Determine the (X, Y) coordinate at the center of the cell enclosing the given text.  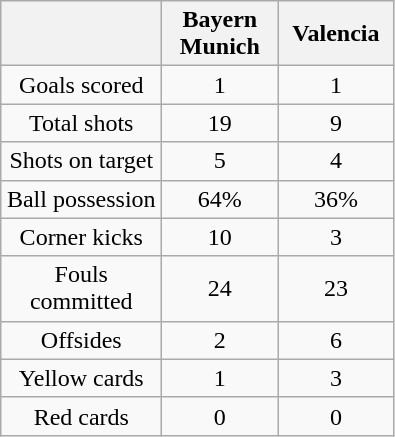
Offsides (82, 340)
23 (336, 288)
2 (220, 340)
64% (220, 199)
Goals scored (82, 85)
10 (220, 237)
Yellow cards (82, 378)
Red cards (82, 416)
Corner kicks (82, 237)
Total shots (82, 123)
9 (336, 123)
Shots on target (82, 161)
24 (220, 288)
Ball possession (82, 199)
6 (336, 340)
Fouls committed (82, 288)
4 (336, 161)
Valencia (336, 34)
Bayern Munich (220, 34)
19 (220, 123)
36% (336, 199)
5 (220, 161)
